For the text-containing cell, return its midpoint in (X, Y) coordinate format. 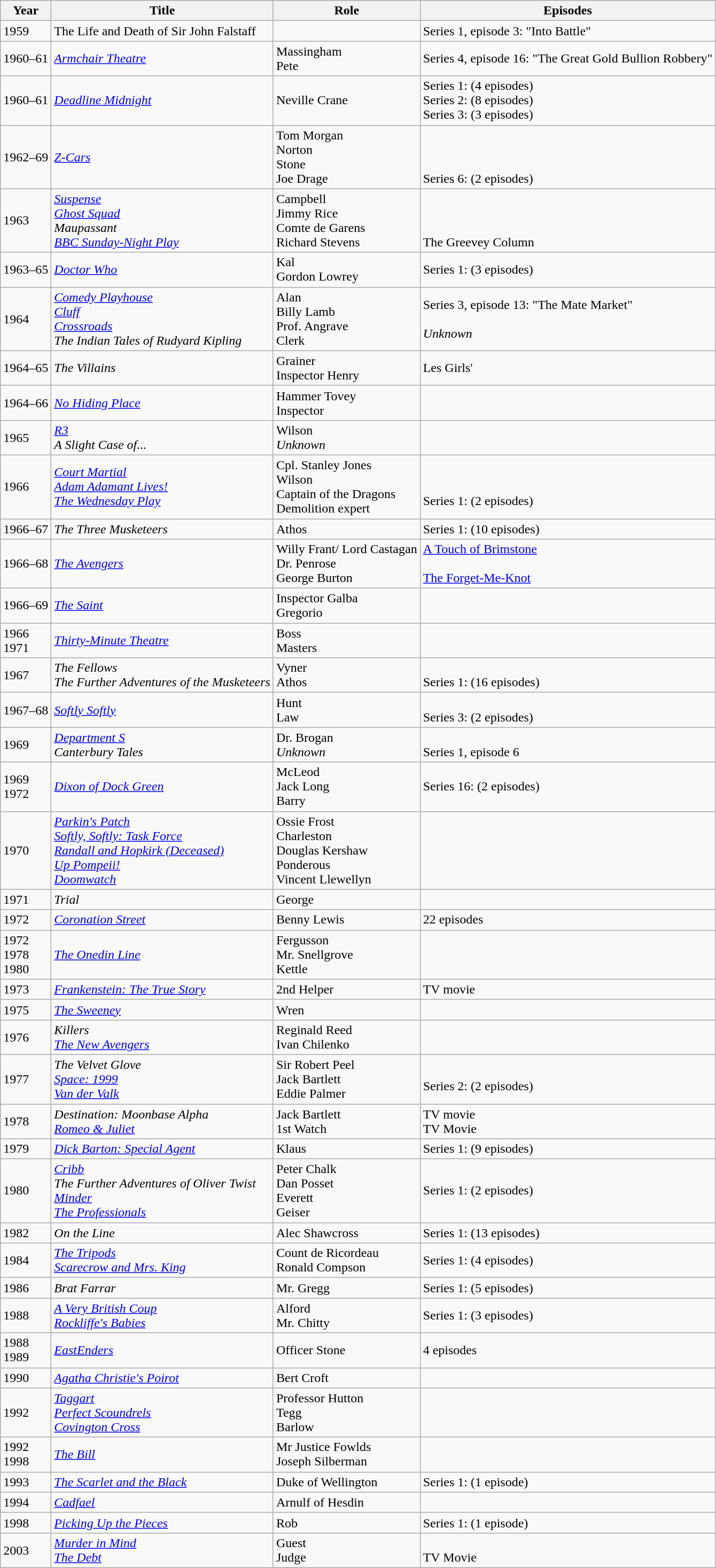
GuestJudge (346, 1550)
EastEnders (162, 1350)
1988 (26, 1316)
1964–66 (26, 403)
Officer Stone (346, 1350)
4 episodes (567, 1350)
Deadline Midnight (162, 100)
A Touch of BrimstoneThe Forget-Me-Knot (567, 564)
The TripodsScarecrow and Mrs. King (162, 1260)
1969 (26, 745)
Picking Up the Pieces (162, 1523)
Series 3, episode 13: "The Mate Market"Unknown (567, 319)
Duke of Wellington (346, 1482)
22 episodes (567, 920)
Coronation Street (162, 920)
Frankenstein: The True Story (162, 989)
1992 (26, 1412)
Peter ChalkDan PossetEverettGeiser (346, 1191)
The Bill (162, 1455)
1966 (26, 486)
1964 (26, 319)
Destination: Moonbase AlphaRomeo & Juliet (162, 1121)
Role (346, 11)
The Velvet GloveSpace: 1999Van der Valk (162, 1079)
No Hiding Place (162, 403)
The Life and Death of Sir John Falstaff (162, 31)
HuntLaw (346, 710)
1962–69 (26, 157)
1964–65 (26, 368)
TV movieTV Movie (567, 1121)
Brat Farrar (162, 1288)
Year (26, 11)
Rob (346, 1523)
Mr. Gregg (346, 1288)
Department SCanterbury Tales (162, 745)
Mr Justice FowldsJoseph Silberman (346, 1455)
1963–65 (26, 269)
1986 (26, 1288)
1976 (26, 1037)
The Sweeney (162, 1010)
1975 (26, 1010)
1990 (26, 1378)
A Very British CoupRockliffe's Babies (162, 1316)
Series 1: (9 episodes) (567, 1149)
2003 (26, 1550)
1970 (26, 850)
Inspector GalbaGregorio (346, 606)
2nd Helper (346, 989)
1977 (26, 1079)
Series 1, episode 6 (567, 745)
Episodes (567, 11)
SuspenseGhost SquadMaupassantBBC Sunday-Night Play (162, 220)
Bert Croft (346, 1378)
Parkin's PatchSoftly, Softly: Task ForceRandall and Hopkirk (Deceased)Up Pompeii!Doomwatch (162, 850)
MassinghamPete (346, 59)
Wren (346, 1010)
1966–67 (26, 529)
Series 2: (2 episodes) (567, 1079)
Series 1: (4 episodes) (567, 1260)
Series 1: (13 episodes) (567, 1233)
Series 1, episode 3: "Into Battle" (567, 31)
Neville Crane (346, 100)
Sir Robert PeelJack BartlettEddie Palmer (346, 1079)
19881989 (26, 1350)
BossMasters (346, 640)
1993 (26, 1482)
Benny Lewis (346, 920)
Les Girls' (567, 368)
1982 (26, 1233)
AlanBilly LambProf. AngraveClerk (346, 319)
Series 4, episode 16: "The Great Gold Bullion Robbery" (567, 59)
Jack Bartlett1st Watch (346, 1121)
AlfordMr. Chitty (346, 1316)
19691972 (26, 787)
197219781980 (26, 954)
The Avengers (162, 564)
Series 1: (5 episodes) (567, 1288)
Cpl. Stanley JonesWilsonCaptain of the DragonsDemolition expert (346, 486)
Ossie FrostCharlestonDouglas KershawPonderousVincent Llewellyn (346, 850)
Series 1: (10 episodes) (567, 529)
Reginald ReedIvan Chilenko (346, 1037)
1980 (26, 1191)
Cadfael (162, 1502)
1967 (26, 676)
Athos (346, 529)
Series 1: (4 episodes)Series 2: (8 episodes)Series 3: (3 episodes) (567, 100)
1994 (26, 1502)
GrainerInspector Henry (346, 368)
1966–69 (26, 606)
Series 1: (16 episodes) (567, 676)
Agatha Christie's Poirot (162, 1378)
The Three Musketeers (162, 529)
Comedy PlayhouseCluffCrossroadsThe Indian Tales of Rudyard Kipling (162, 319)
The Scarlet and the Black (162, 1482)
1959 (26, 31)
Klaus (346, 1149)
Alec Shawcross (346, 1233)
KillersThe New Avengers (162, 1037)
Series 3: (2 episodes) (567, 710)
Court MartialAdam Adamant Lives!The Wednesday Play (162, 486)
VynerAthos (346, 676)
CampbellJimmy RiceComte de GarensRichard Stevens (346, 220)
1998 (26, 1523)
Dixon of Dock Green (162, 787)
Z-Cars (162, 157)
19921998 (26, 1455)
The Villains (162, 368)
Armchair Theatre (162, 59)
TV movie (567, 989)
Count de RicordeauRonald Compson (346, 1260)
Murder in MindThe Debt (162, 1550)
TaggartPerfect ScoundrelsCovington Cross (162, 1412)
1966–68 (26, 564)
Willy Frant/ Lord CastaganDr. PenroseGeorge Burton (346, 564)
CribbThe Further Adventures of Oliver TwistMinder The Professionals (162, 1191)
Arnulf of Hesdin (346, 1502)
The FellowsThe Further Adventures of the Musketeers (162, 676)
Title (162, 11)
On the Line (162, 1233)
1971 (26, 899)
Dick Barton: Special Agent (162, 1149)
Dr. BroganUnknown (346, 745)
The Onedin Line (162, 954)
WilsonUnknown (346, 437)
The Greevey Column (567, 220)
Softly Softly (162, 710)
TV Movie (567, 1550)
Trial (162, 899)
Hammer ToveyInspector (346, 403)
FergussonMr. SnellgroveKettle (346, 954)
1979 (26, 1149)
Doctor Who (162, 269)
Tom MorganNortonStoneJoe Drage (346, 157)
The Saint (162, 606)
19661971 (26, 640)
1965 (26, 437)
KalGordon Lowrey (346, 269)
R3A Slight Case of... (162, 437)
McLeodJack LongBarry (346, 787)
1978 (26, 1121)
1984 (26, 1260)
1963 (26, 220)
Professor HuttonTeggBarlow (346, 1412)
Series 6: (2 episodes) (567, 157)
1973 (26, 989)
1967–68 (26, 710)
1972 (26, 920)
George (346, 899)
Thirty-Minute Theatre (162, 640)
Series 16: (2 episodes) (567, 787)
